Extract the (x, y) coordinate from the center of the cell holding the provided text.  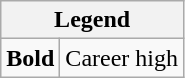
Bold (30, 58)
Career high (122, 58)
Legend (92, 20)
